From the cell containing the given text, extract its center point as (x, y) coordinate. 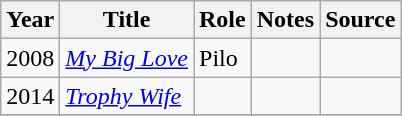
Source (360, 20)
Title (127, 20)
Role (223, 20)
Trophy Wife (127, 96)
Notes (285, 20)
Year (30, 20)
Pilo (223, 58)
2014 (30, 96)
2008 (30, 58)
My Big Love (127, 58)
